Scan for the cell matching the given text and deliver its [x, y] coordinate at center. 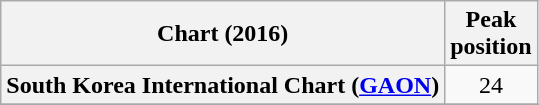
Chart (2016) [223, 34]
24 [491, 85]
South Korea International Chart (GAON) [223, 85]
Peakposition [491, 34]
